Output the [x, y] coordinate of the center of the cell containing the given text.  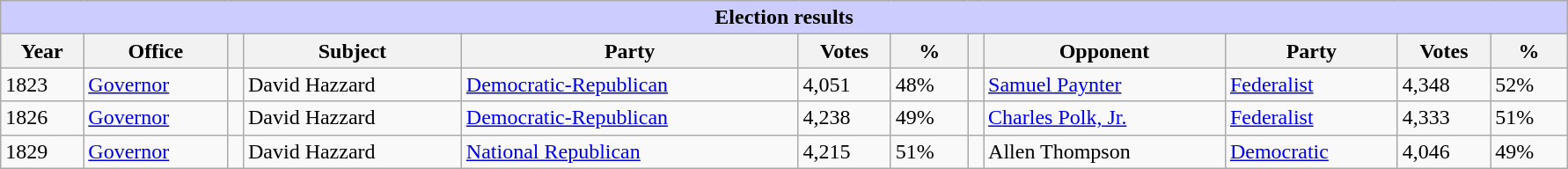
Year [42, 51]
4,333 [1443, 118]
Allen Thompson [1105, 151]
1826 [42, 118]
4,051 [845, 84]
4,348 [1443, 84]
48% [929, 84]
4,215 [845, 151]
Subject [352, 51]
Office [156, 51]
1829 [42, 151]
52% [1529, 84]
Opponent [1105, 51]
Samuel Paynter [1105, 84]
4,046 [1443, 151]
Election results [785, 18]
National Republican [630, 151]
1823 [42, 84]
4,238 [845, 118]
Charles Polk, Jr. [1105, 118]
Democratic [1311, 151]
